Extract the (X, Y) coordinate from the center of the cell holding the provided text.  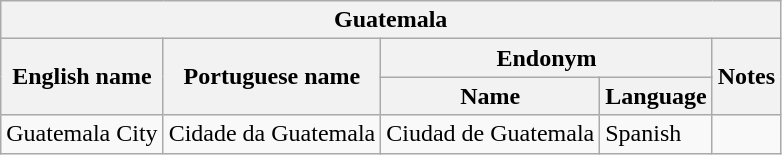
Language (656, 96)
English name (82, 77)
Guatemala (391, 20)
Endonym (546, 58)
Spanish (656, 134)
Portuguese name (272, 77)
Ciudad de Guatemala (490, 134)
Guatemala City (82, 134)
Notes (746, 77)
Name (490, 96)
Cidade da Guatemala (272, 134)
